Locate the cell with the specified text and output its [x, y] center coordinate. 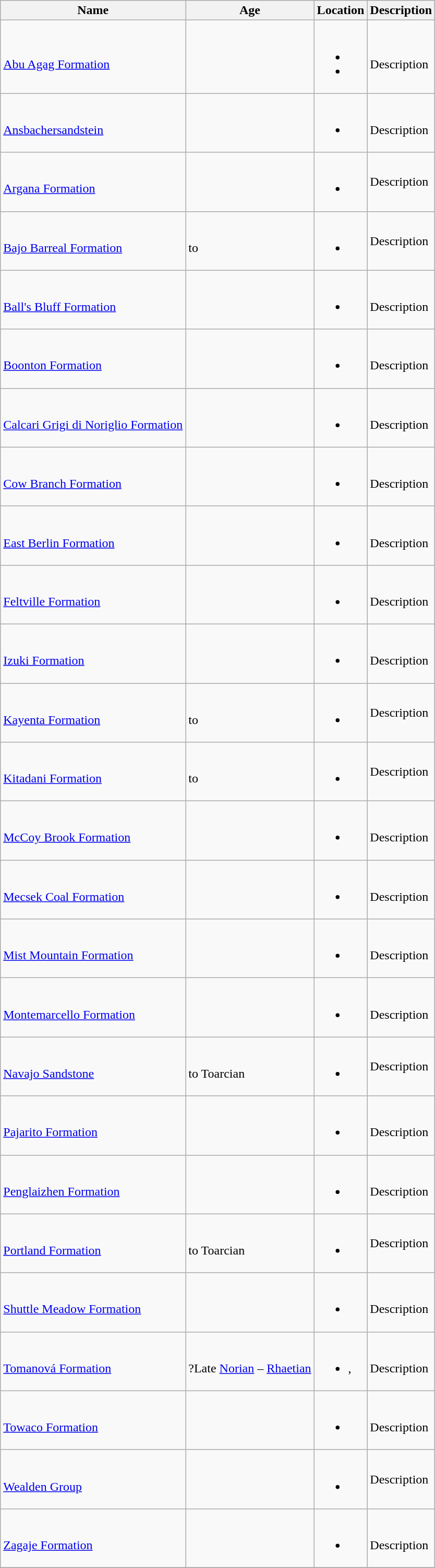
Montemarcello Formation [93, 1008]
Pajarito Formation [93, 1126]
Towaco Formation [93, 1420]
Boonton Formation [93, 359]
Mecsek Coal Formation [93, 890]
Izuki Formation [93, 653]
Name [93, 10]
Abu Agag Formation [93, 57]
Cow Branch Formation [93, 477]
Ball's Bluff Formation [93, 299]
Bajo Barreal Formation [93, 241]
Tomanová Formation [93, 1361]
Kitadani Formation [93, 772]
?Late Norian – Rhaetian [250, 1361]
Zagaje Formation [93, 1538]
Wealden Group [93, 1479]
Navajo Sandstone [93, 1066]
East Berlin Formation [93, 535]
Shuttle Meadow Formation [93, 1302]
Location [341, 10]
McCoy Brook Formation [93, 830]
Penglaizhen Formation [93, 1184]
Feltville Formation [93, 595]
, [341, 1361]
Calcari Grigi di Noriglio Formation [93, 417]
Portland Formation [93, 1244]
Kayenta Formation [93, 713]
Argana Formation [93, 182]
Age [250, 10]
Ansbachersandstein [93, 123]
Mist Mountain Formation [93, 948]
